Output the [x, y] coordinate of the center of the cell containing the given text.  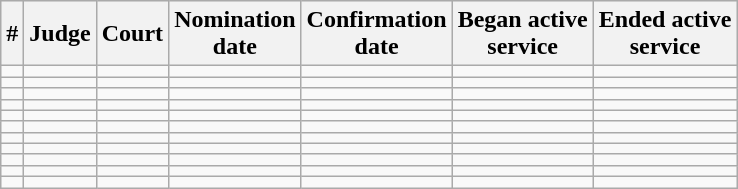
# [12, 34]
Ended activeservice [665, 34]
Court [132, 34]
Nominationdate [235, 34]
Began activeservice [522, 34]
Judge [60, 34]
Confirmationdate [376, 34]
